Output the (x, y) coordinate of the center of the cell containing the given text.  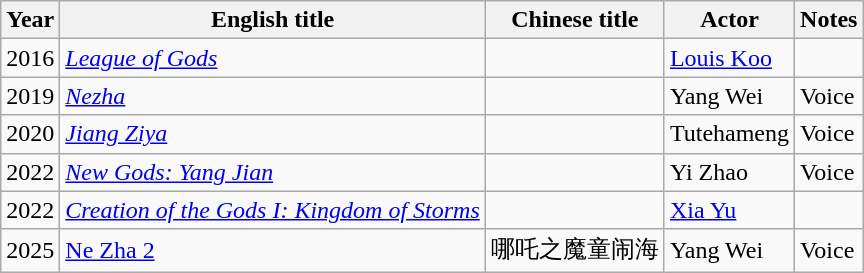
Actor (729, 20)
Nezha (273, 96)
Chinese title (574, 20)
Yi Zhao (729, 172)
Ne Zha 2 (273, 250)
Creation of the Gods I: Kingdom of Storms (273, 210)
Jiang Ziya (273, 134)
哪吒之魔童闹海 (574, 250)
Louis Koo (729, 58)
2020 (30, 134)
2025 (30, 250)
Tutehameng (729, 134)
Year (30, 20)
2016 (30, 58)
Xia Yu (729, 210)
Notes (829, 20)
New Gods: Yang Jian (273, 172)
English title (273, 20)
2019 (30, 96)
League of Gods (273, 58)
